Locate the cell with the specified text and output its (x, y) center coordinate. 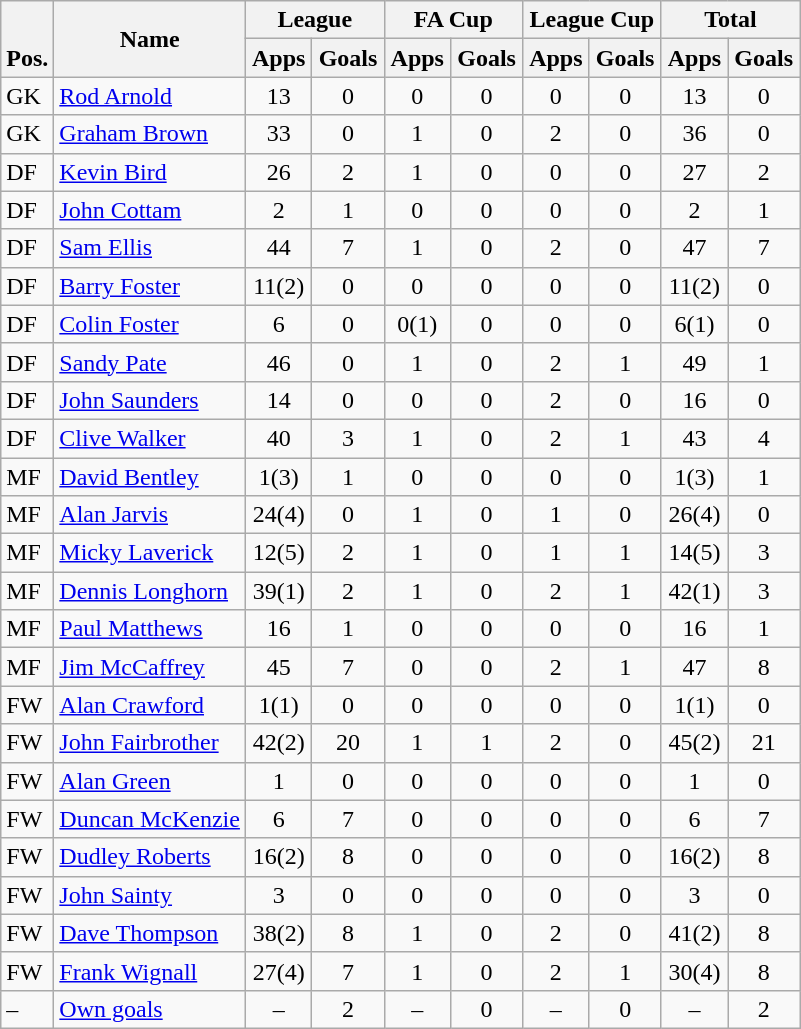
Dave Thompson (150, 933)
Duncan McKenzie (150, 819)
Kevin Bird (150, 172)
Pos. (28, 39)
41(2) (694, 933)
John Fairbrother (150, 743)
Clive Walker (150, 438)
36 (694, 134)
42(1) (694, 591)
42(2) (278, 743)
Frank Wignall (150, 971)
27(4) (278, 971)
Colin Foster (150, 324)
14 (278, 400)
4 (764, 438)
21 (764, 743)
39(1) (278, 591)
Barry Foster (150, 286)
Sandy Pate (150, 362)
24(4) (278, 515)
Total (730, 20)
46 (278, 362)
League (314, 20)
FA Cup (454, 20)
0(1) (418, 324)
Dennis Longhorn (150, 591)
6(1) (694, 324)
12(5) (278, 553)
14(5) (694, 553)
44 (278, 248)
John Cottam (150, 210)
27 (694, 172)
38(2) (278, 933)
David Bentley (150, 477)
John Saunders (150, 400)
Name (150, 39)
26 (278, 172)
20 (348, 743)
26(4) (694, 515)
40 (278, 438)
Sam Ellis (150, 248)
49 (694, 362)
League Cup (592, 20)
Jim McCaffrey (150, 667)
45 (278, 667)
Dudley Roberts (150, 857)
30(4) (694, 971)
Alan Green (150, 781)
43 (694, 438)
33 (278, 134)
Micky Laverick (150, 553)
45(2) (694, 743)
Graham Brown (150, 134)
Own goals (150, 1009)
Paul Matthews (150, 629)
Rod Arnold (150, 96)
John Sainty (150, 895)
Alan Crawford (150, 705)
Alan Jarvis (150, 515)
